Scan for the cell matching the given text and deliver its (X, Y) coordinate at center. 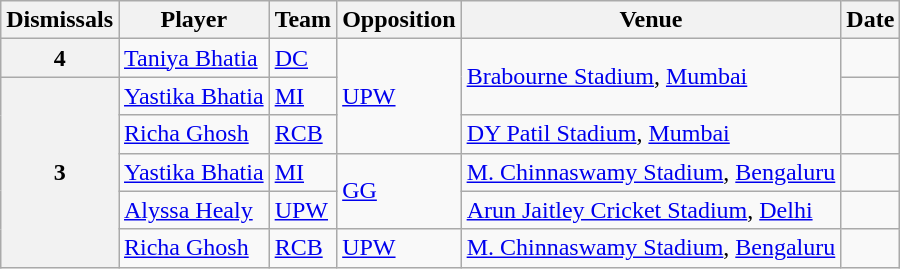
Date (870, 20)
Taniya Bhatia (194, 58)
DC (303, 58)
Arun Jaitley Cricket Stadium, Delhi (651, 210)
Player (194, 20)
Brabourne Stadium, Mumbai (651, 77)
Opposition (399, 20)
4 (60, 58)
3 (60, 172)
GG (399, 191)
Dismissals (60, 20)
Venue (651, 20)
Team (303, 20)
Alyssa Healy (194, 210)
DY Patil Stadium, Mumbai (651, 134)
